Return (X, Y) of the center of cell containing provided text 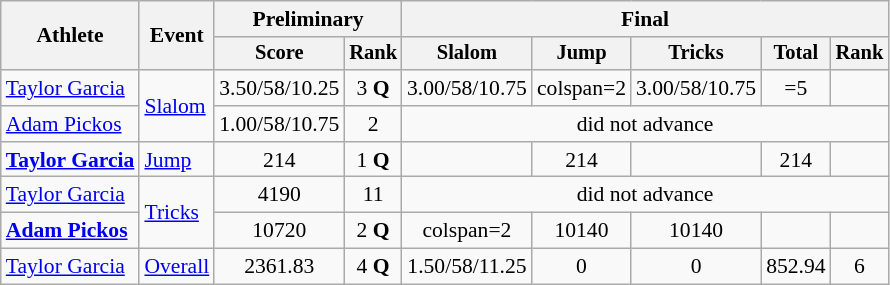
Preliminary (308, 19)
1 Q (373, 160)
2 (373, 124)
2361.83 (279, 267)
Total (796, 54)
1.50/58/11.25 (467, 267)
4 Q (373, 267)
6 (860, 267)
3 Q (373, 88)
3.50/58/10.25 (279, 88)
10720 (279, 231)
1.00/58/10.75 (279, 124)
Score (279, 54)
=5 (796, 88)
Final (645, 19)
Overall (176, 267)
852.94 (796, 267)
Event (176, 36)
2 Q (373, 231)
11 (373, 195)
4190 (279, 195)
Athlete (70, 36)
